Detect which cell encompasses the target text, then output its [X, Y] center coordinate. 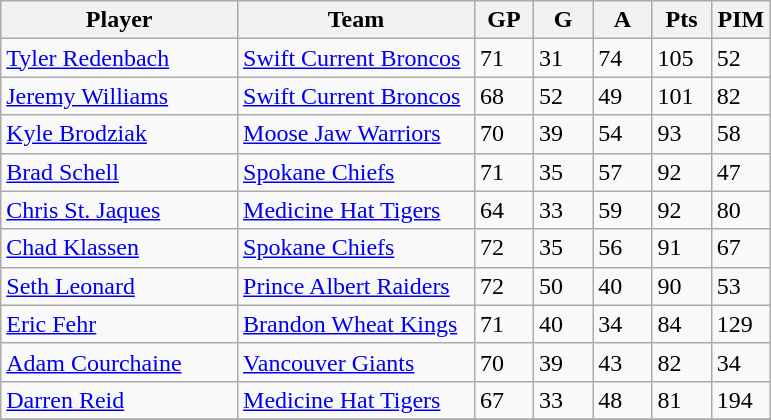
74 [622, 58]
129 [740, 324]
48 [622, 400]
43 [622, 362]
Darren Reid [120, 400]
84 [682, 324]
Chris St. Jaques [120, 210]
57 [622, 172]
A [622, 20]
Kyle Brodziak [120, 134]
59 [622, 210]
81 [682, 400]
54 [622, 134]
Adam Courchaine [120, 362]
Seth Leonard [120, 286]
91 [682, 248]
31 [564, 58]
Brad Schell [120, 172]
194 [740, 400]
64 [504, 210]
58 [740, 134]
Moose Jaw Warriors [356, 134]
Chad Klassen [120, 248]
Eric Fehr [120, 324]
105 [682, 58]
Brandon Wheat Kings [356, 324]
Prince Albert Raiders [356, 286]
GP [504, 20]
PIM [740, 20]
101 [682, 96]
Vancouver Giants [356, 362]
Pts [682, 20]
90 [682, 286]
50 [564, 286]
Tyler Redenbach [120, 58]
93 [682, 134]
80 [740, 210]
Player [120, 20]
Jeremy Williams [120, 96]
68 [504, 96]
47 [740, 172]
53 [740, 286]
Team [356, 20]
49 [622, 96]
56 [622, 248]
G [564, 20]
